Extract the (X, Y) coordinate from the center of the cell holding the provided text.  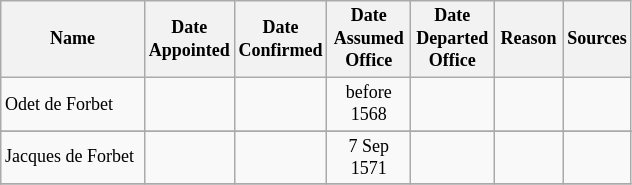
Name (73, 39)
7 Sep 1571 (369, 158)
Date Departed Office (452, 39)
Sources (597, 39)
Jacques de Forbet (73, 158)
Date Confirmed (280, 39)
Date Appointed (189, 39)
Odet de Forbet (73, 104)
before 1568 (369, 104)
Reason (528, 39)
Date Assumed Office (369, 39)
